Extract the (X, Y) coordinate from the center of the cell holding the provided text.  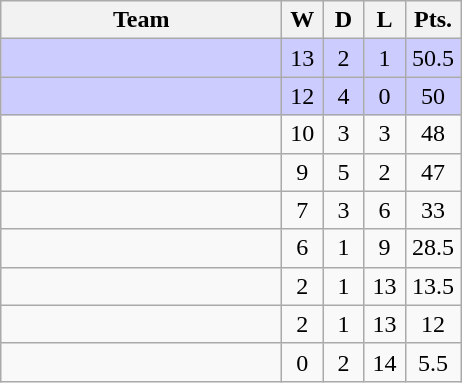
L (384, 20)
13.5 (433, 286)
28.5 (433, 248)
47 (433, 172)
33 (433, 210)
5 (344, 172)
5.5 (433, 362)
W (302, 20)
Pts. (433, 20)
Team (142, 20)
D (344, 20)
4 (344, 96)
50 (433, 96)
14 (384, 362)
10 (302, 134)
50.5 (433, 58)
7 (302, 210)
48 (433, 134)
